Locate the cell with the specified text and output its [x, y] center coordinate. 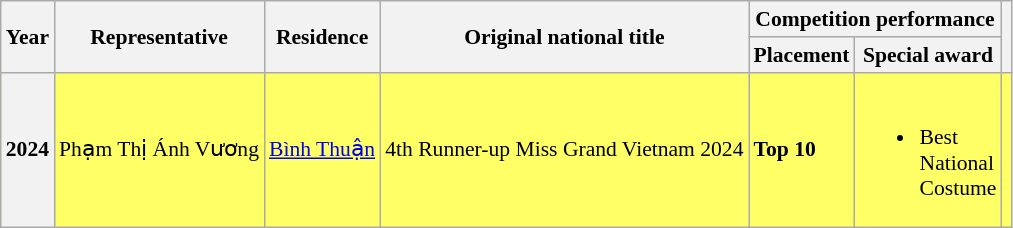
Phạm Thị Ánh Vương [159, 150]
Year [28, 36]
2024 [28, 150]
Residence [322, 36]
Bình Thuận [322, 150]
Best National Costume [928, 150]
Top 10 [802, 150]
4th Runner-up Miss Grand Vietnam 2024 [564, 150]
Placement [802, 55]
Original national title [564, 36]
Competition performance [876, 19]
Representative [159, 36]
Special award [928, 55]
